Detect which cell encompasses the target text, then output its [X, Y] center coordinate. 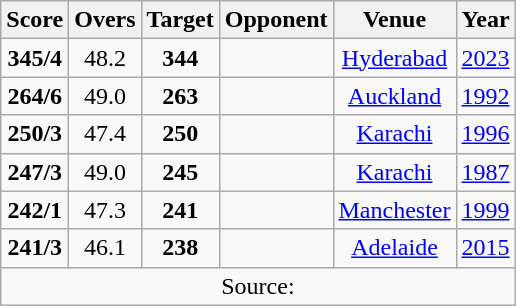
47.3 [105, 210]
241/3 [35, 248]
Adelaide [394, 248]
1999 [486, 210]
Year [486, 20]
263 [180, 96]
Opponent [276, 20]
47.4 [105, 134]
Hyderabad [394, 58]
2023 [486, 58]
1996 [486, 134]
46.1 [105, 248]
Manchester [394, 210]
1992 [486, 96]
250/3 [35, 134]
48.2 [105, 58]
241 [180, 210]
Overs [105, 20]
345/4 [35, 58]
1987 [486, 172]
Auckland [394, 96]
238 [180, 248]
Target [180, 20]
2015 [486, 248]
250 [180, 134]
242/1 [35, 210]
Source: [258, 286]
Score [35, 20]
264/6 [35, 96]
245 [180, 172]
Venue [394, 20]
247/3 [35, 172]
344 [180, 58]
